Capture the cell that displays the provided text and extract its (x, y) central coordinate. 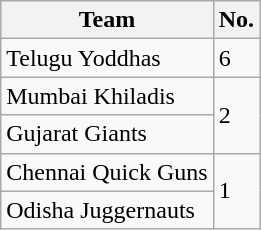
Chennai Quick Guns (107, 172)
1 (236, 191)
2 (236, 115)
6 (236, 58)
Odisha Juggernauts (107, 210)
Mumbai Khiladis (107, 96)
Gujarat Giants (107, 134)
Telugu Yoddhas (107, 58)
No. (236, 20)
Team (107, 20)
